Return [X, Y] of the center of cell containing provided text 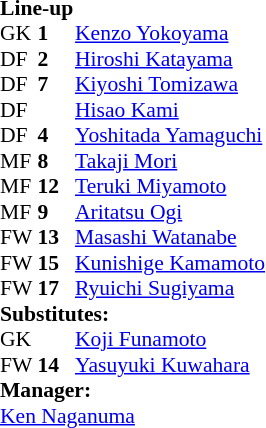
8 [57, 161]
Yoshitada Yamaguchi [170, 135]
15 [57, 263]
Masashi Watanabe [170, 237]
2 [57, 59]
1 [57, 33]
Takaji Mori [170, 161]
Teruki Miyamoto [170, 187]
Hiroshi Katayama [170, 59]
Kenzo Yokoyama [170, 33]
Hisao Kami [170, 110]
17 [57, 289]
Manager: [132, 391]
Aritatsu Ogi [170, 212]
Kiyoshi Tomizawa [170, 85]
Kunishige Kamamoto [170, 263]
9 [57, 212]
Ryuichi Sugiyama [170, 289]
7 [57, 85]
13 [57, 237]
Yasuyuki Kuwahara [170, 365]
Substitutes: [132, 314]
Koji Funamoto [170, 339]
4 [57, 135]
12 [57, 187]
14 [57, 365]
